Return the (X, Y) coordinate for the center point of the cell that contains the specified text.  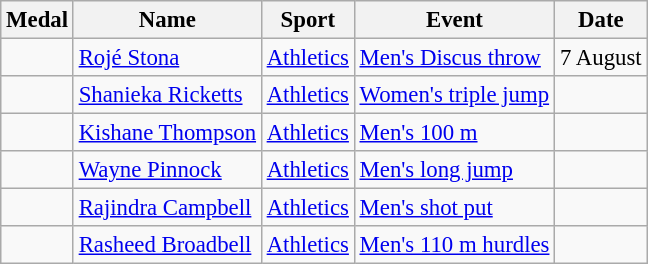
Men's shot put (454, 208)
Wayne Pinnock (167, 170)
Sport (308, 20)
Women's triple jump (454, 95)
Date (601, 20)
Men's 100 m (454, 133)
Medal (38, 20)
Shanieka Ricketts (167, 95)
Men's Discus throw (454, 58)
Rojé Stona (167, 58)
Rajindra Campbell (167, 208)
Men's 110 m hurdles (454, 245)
7 August (601, 58)
Event (454, 20)
Rasheed Broadbell (167, 245)
Kishane Thompson (167, 133)
Men's long jump (454, 170)
Name (167, 20)
